Capture the cell that displays the provided text and extract its [x, y] central coordinate. 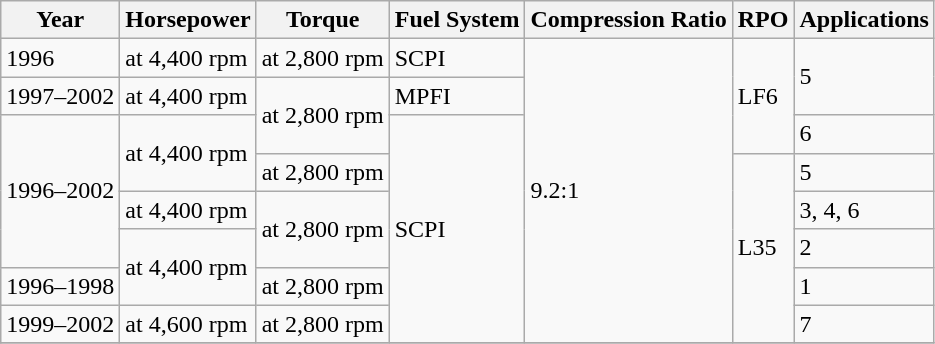
7 [864, 324]
Fuel System [457, 20]
2 [864, 248]
Compression Ratio [628, 20]
9.2:1 [628, 191]
Horsepower [188, 20]
Torque [322, 20]
1996 [60, 58]
RPO [763, 20]
MPFI [457, 96]
Applications [864, 20]
LF6 [763, 96]
3, 4, 6 [864, 210]
Year [60, 20]
at 4,600 rpm [188, 324]
1 [864, 286]
L35 [763, 248]
1996–1998 [60, 286]
1997–2002 [60, 96]
1999–2002 [60, 324]
6 [864, 134]
1996–2002 [60, 191]
